Identify which cell holds the provided text, then report its (x, y) central coordinate. 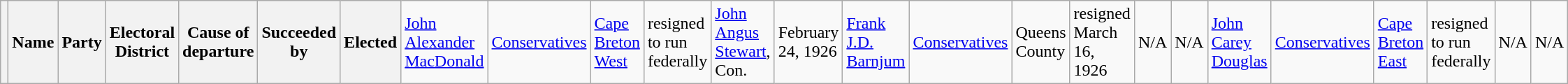
Succeeded by (299, 42)
Party (82, 42)
resigned March 16, 1926 (1102, 42)
Cause of departure (218, 42)
John Angus Stewart, Con. (743, 42)
Electoral District (142, 42)
John Alexander MacDonald (444, 42)
Name (34, 42)
John Carey Douglas (1240, 42)
Frank J.D. Barnjum (876, 42)
Cape Breton East (1400, 42)
Cape Breton West (617, 42)
February 24, 1926 (808, 42)
Elected (370, 42)
Queens County (1041, 42)
